Determine the (X, Y) coordinate at the center of the cell enclosing the given text.  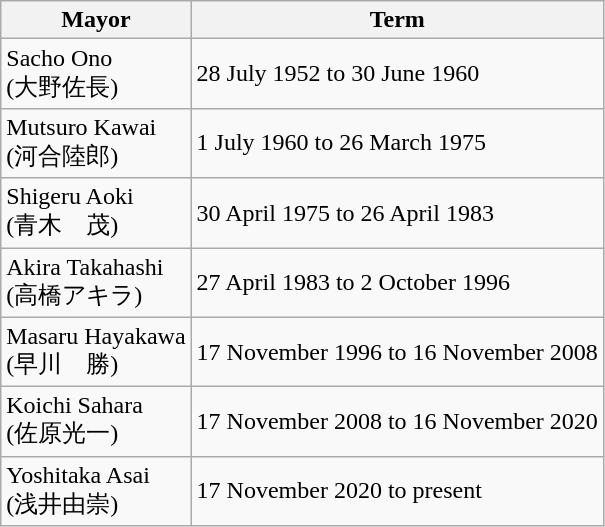
Yoshitaka Asai(浅井由崇) (96, 491)
30 April 1975 to 26 April 1983 (397, 213)
17 November 2008 to 16 November 2020 (397, 422)
17 November 1996 to 16 November 2008 (397, 352)
1 July 1960 to 26 March 1975 (397, 143)
Shigeru Aoki(青木 茂) (96, 213)
28 July 1952 to 30 June 1960 (397, 74)
Mutsuro Kawai(河合陸郎) (96, 143)
Mayor (96, 20)
Koichi Sahara(佐原光一) (96, 422)
Masaru Hayakawa(早川 勝) (96, 352)
Sacho Ono(大野佐長) (96, 74)
Akira Takahashi(高橋アキラ) (96, 283)
27 April 1983 to 2 October 1996 (397, 283)
17 November 2020 to present (397, 491)
Term (397, 20)
